Return the (x, y) coordinate for the center point of the cell that contains the specified text.  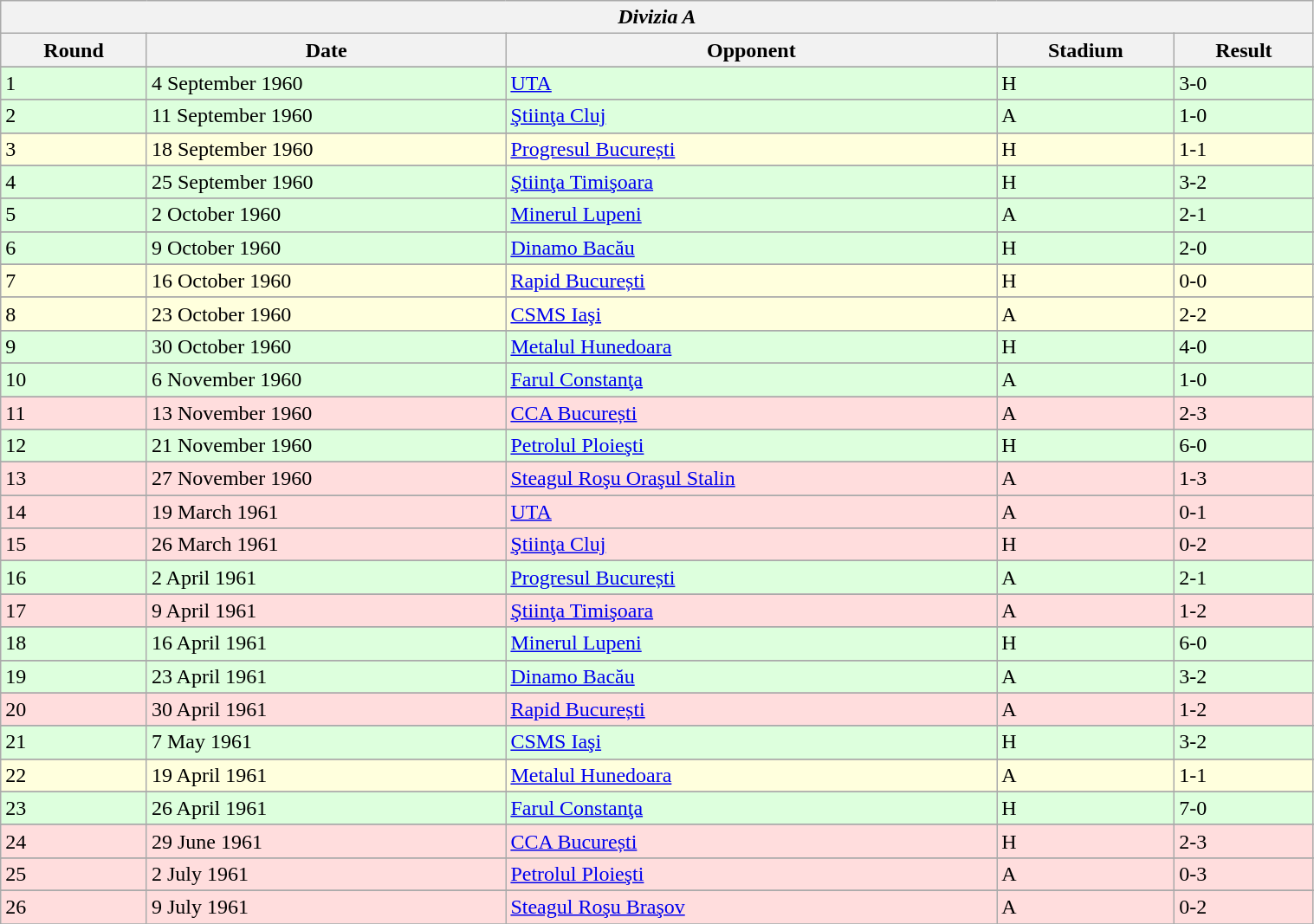
0-1 (1244, 512)
19 (74, 676)
0-0 (1244, 281)
9 July 1961 (326, 907)
5 (74, 215)
24 (74, 841)
18 (74, 643)
30 October 1960 (326, 346)
Steagul Roşu Oraşul Stalin (752, 479)
Round (74, 50)
26 April 1961 (326, 808)
26 March 1961 (326, 545)
0-3 (1244, 874)
7 (74, 281)
16 (74, 578)
9 October 1960 (326, 248)
4 (74, 182)
19 March 1961 (326, 512)
9 April 1961 (326, 611)
13 (74, 479)
11 (74, 413)
10 (74, 379)
4 September 1960 (326, 83)
9 (74, 346)
23 October 1960 (326, 313)
7 May 1961 (326, 742)
Stadium (1086, 50)
19 April 1961 (326, 775)
2 April 1961 (326, 578)
20 (74, 709)
Opponent (752, 50)
11 September 1960 (326, 116)
Result (1244, 50)
22 (74, 775)
27 November 1960 (326, 479)
30 April 1961 (326, 709)
16 April 1961 (326, 643)
3 (74, 149)
4-0 (1244, 346)
6 November 1960 (326, 379)
12 (74, 446)
13 November 1960 (326, 413)
2 (74, 116)
18 September 1960 (326, 149)
23 (74, 808)
16 October 1960 (326, 281)
Date (326, 50)
26 (74, 907)
1 (74, 83)
7-0 (1244, 808)
25 (74, 874)
2-2 (1244, 313)
2 October 1960 (326, 215)
29 June 1961 (326, 841)
25 September 1960 (326, 182)
1-3 (1244, 479)
Steagul Roşu Braşov (752, 907)
23 April 1961 (326, 676)
8 (74, 313)
Divizia A (657, 17)
2 July 1961 (326, 874)
2-0 (1244, 248)
3-0 (1244, 83)
6 (74, 248)
14 (74, 512)
21 (74, 742)
21 November 1960 (326, 446)
15 (74, 545)
17 (74, 611)
